Identify which cell holds the provided text, then report its (x, y) central coordinate. 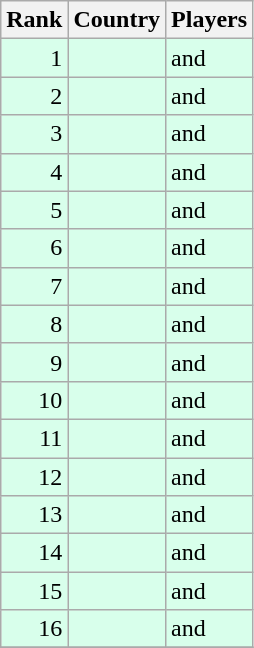
3 (34, 134)
12 (34, 477)
9 (34, 362)
13 (34, 515)
10 (34, 400)
8 (34, 324)
5 (34, 210)
2 (34, 96)
1 (34, 58)
14 (34, 553)
Rank (34, 20)
16 (34, 629)
Country (117, 20)
11 (34, 438)
Players (210, 20)
4 (34, 172)
6 (34, 248)
7 (34, 286)
15 (34, 591)
